Output the [x, y] coordinate of the center of the cell containing the given text.  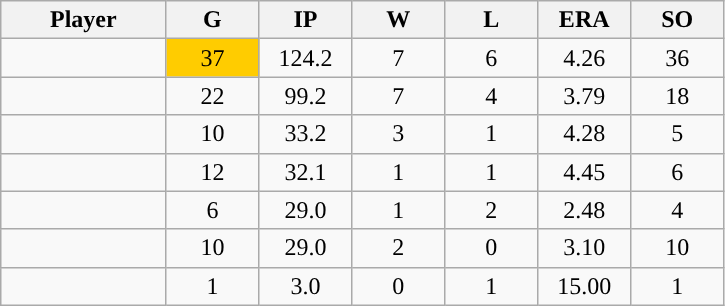
99.2 [306, 96]
4.28 [584, 134]
22 [212, 96]
G [212, 20]
124.2 [306, 58]
15.00 [584, 286]
37 [212, 58]
SO [678, 20]
3.79 [584, 96]
L [492, 20]
4.45 [584, 172]
5 [678, 134]
Player [84, 20]
12 [212, 172]
2.48 [584, 210]
33.2 [306, 134]
36 [678, 58]
18 [678, 96]
W [398, 20]
3 [398, 134]
ERA [584, 20]
IP [306, 20]
4.26 [584, 58]
32.1 [306, 172]
3.10 [584, 248]
3.0 [306, 286]
